Find where the given text appears and provide that cell's center as [x, y] coordinate. 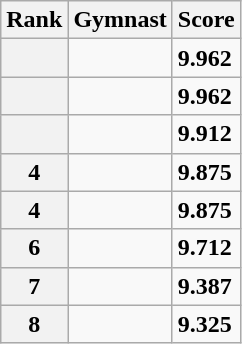
7 [34, 286]
9.325 [206, 324]
9.712 [206, 248]
Gymnast [120, 20]
Rank [34, 20]
9.387 [206, 286]
6 [34, 248]
8 [34, 324]
Score [206, 20]
9.912 [206, 134]
